Detect which cell encompasses the target text, then output its (X, Y) center coordinate. 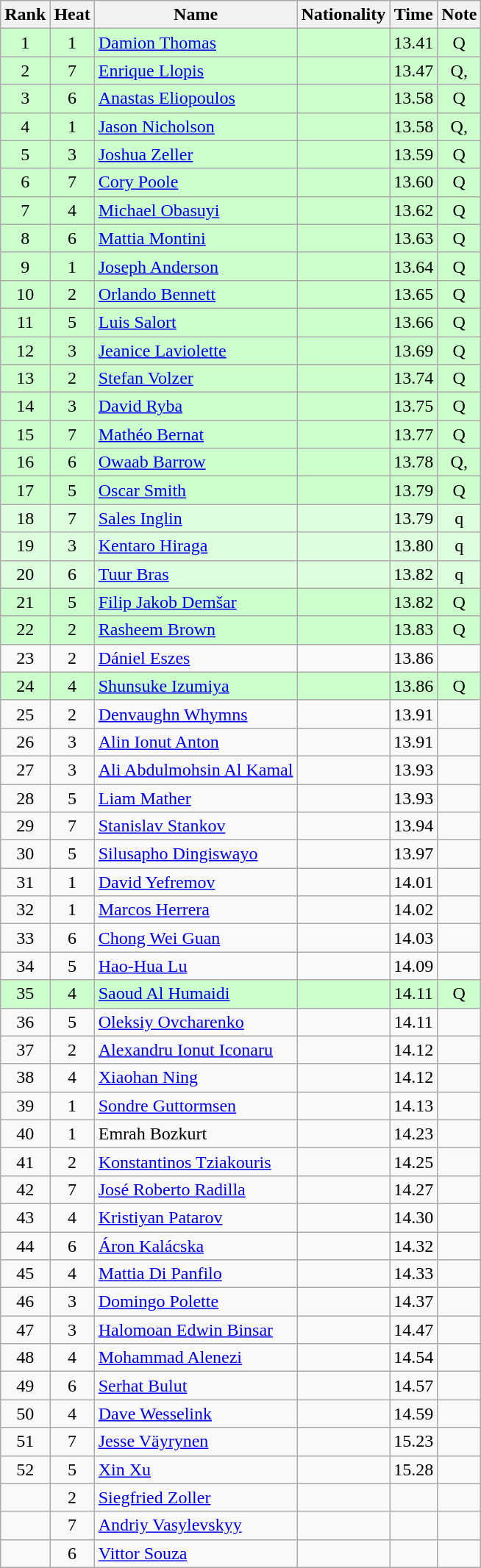
Konstantinos Tziakouris (196, 1161)
14.27 (413, 1189)
14 (25, 407)
40 (25, 1134)
14.02 (413, 910)
48 (25, 1358)
13.62 (413, 210)
25 (25, 714)
19 (25, 546)
Michael Obasuyi (196, 210)
17 (25, 490)
13.83 (413, 630)
41 (25, 1161)
13.94 (413, 826)
David Ryba (196, 407)
Anastas Eliopoulos (196, 99)
13.97 (413, 854)
Saoud Al Humaidi (196, 994)
Stefan Volzer (196, 379)
Mohammad Alenezi (196, 1358)
Orlando Bennett (196, 294)
21 (25, 602)
13.65 (413, 294)
Note (459, 15)
Rasheem Brown (196, 630)
29 (25, 826)
43 (25, 1217)
Alexandru Ionut Iconaru (196, 1050)
Shunsuke Izumiya (196, 686)
José Roberto Radilla (196, 1189)
30 (25, 854)
13.66 (413, 322)
13.41 (413, 43)
Enrique Llopis (196, 71)
Sales Inglin (196, 518)
50 (25, 1414)
9 (25, 266)
Halomoan Edwin Binsar (196, 1330)
23 (25, 658)
38 (25, 1078)
Liam Mather (196, 798)
Xin Xu (196, 1469)
44 (25, 1246)
Áron Kalácska (196, 1246)
13 (25, 379)
8 (25, 238)
Tuur Bras (196, 574)
20 (25, 574)
Dave Wesselink (196, 1414)
Mathéo Bernat (196, 434)
11 (25, 322)
Joseph Anderson (196, 266)
Cory Poole (196, 182)
31 (25, 882)
Oscar Smith (196, 490)
13.80 (413, 546)
14.33 (413, 1274)
49 (25, 1386)
Xiaohan Ning (196, 1078)
13.47 (413, 71)
13.64 (413, 266)
Chong Wei Guan (196, 938)
16 (25, 462)
14.57 (413, 1386)
37 (25, 1050)
14.01 (413, 882)
Kentaro Hiraga (196, 546)
Serhat Bulut (196, 1386)
Sondre Guttormsen (196, 1106)
13.78 (413, 462)
14.37 (413, 1302)
Damion Thomas (196, 43)
13.60 (413, 182)
12 (25, 351)
Time (413, 15)
14.59 (413, 1414)
15.23 (413, 1442)
Jesse Väyrynen (196, 1442)
Marcos Herrera (196, 910)
Siegfried Zoller (196, 1497)
34 (25, 966)
Denvaughn Whymns (196, 714)
15 (25, 434)
Nationality (343, 15)
Heat (72, 15)
Rank (25, 15)
David Yefremov (196, 882)
14.09 (413, 966)
Domingo Polette (196, 1302)
42 (25, 1189)
45 (25, 1274)
13.59 (413, 154)
Luis Salort (196, 322)
14.47 (413, 1330)
13.69 (413, 351)
14.13 (413, 1106)
27 (25, 770)
14.54 (413, 1358)
Stanislav Stankov (196, 826)
51 (25, 1442)
Kristiyan Patarov (196, 1217)
14.23 (413, 1134)
36 (25, 1022)
28 (25, 798)
Oleksiy Ovcharenko (196, 1022)
Jeanice Laviolette (196, 351)
Silusapho Dingiswayo (196, 854)
14.30 (413, 1217)
Joshua Zeller (196, 154)
Ali Abdulmohsin Al Kamal (196, 770)
24 (25, 686)
13.77 (413, 434)
35 (25, 994)
32 (25, 910)
13.75 (413, 407)
Mattia Di Panfilo (196, 1274)
18 (25, 518)
Name (196, 15)
39 (25, 1106)
46 (25, 1302)
15.28 (413, 1469)
Alin Ionut Anton (196, 742)
Jason Nicholson (196, 126)
Mattia Montini (196, 238)
47 (25, 1330)
Filip Jakob Demšar (196, 602)
26 (25, 742)
52 (25, 1469)
14.25 (413, 1161)
Vittor Souza (196, 1553)
Hao-Hua Lu (196, 966)
22 (25, 630)
13.74 (413, 379)
13.63 (413, 238)
33 (25, 938)
14.32 (413, 1246)
Emrah Bozkurt (196, 1134)
10 (25, 294)
14.03 (413, 938)
Owaab Barrow (196, 462)
Dániel Eszes (196, 658)
Andriy Vasylevskyy (196, 1525)
